Determine the [X, Y] coordinate at the center of the cell enclosing the given text.  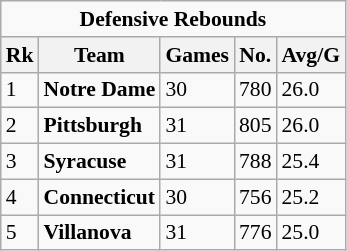
Notre Dame [99, 90]
805 [256, 126]
756 [256, 197]
Rk [20, 55]
No. [256, 55]
Syracuse [99, 162]
Games [197, 55]
4 [20, 197]
25.4 [311, 162]
780 [256, 90]
788 [256, 162]
Villanova [99, 233]
3 [20, 162]
776 [256, 233]
Pittsburgh [99, 126]
Defensive Rebounds [173, 19]
1 [20, 90]
25.0 [311, 233]
Team [99, 55]
25.2 [311, 197]
Avg/G [311, 55]
5 [20, 233]
Connecticut [99, 197]
2 [20, 126]
